Search for the cell housing the specified text and yield its (x, y) center coordinate. 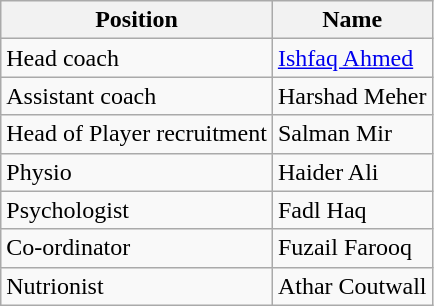
Head coach (137, 58)
Position (137, 20)
Salman Mir (352, 134)
Assistant coach (137, 96)
Fadl Haq (352, 210)
Athar Coutwall (352, 286)
Physio (137, 172)
Psychologist (137, 210)
Ishfaq Ahmed (352, 58)
Head of Player recruitment (137, 134)
Harshad Meher (352, 96)
Fuzail Farooq (352, 248)
Co-ordinator (137, 248)
Name (352, 20)
Haider Ali (352, 172)
Nutrionist (137, 286)
